Identify which cell holds the provided text, then report its [X, Y] central coordinate. 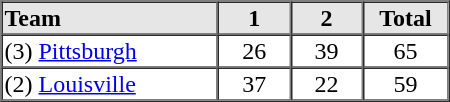
1 [254, 18]
Team [110, 18]
65 [405, 50]
(3) Pittsburgh [110, 50]
22 [326, 84]
37 [254, 84]
2 [326, 18]
59 [405, 84]
39 [326, 50]
(2) Louisville [110, 84]
26 [254, 50]
Total [405, 18]
